Return the (X, Y) coordinate for the center point of the cell that contains the specified text.  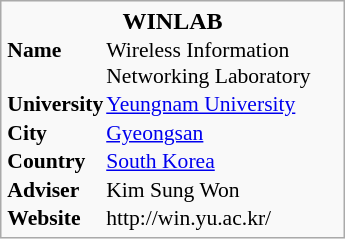
Wireless Information Networking Laboratory (222, 63)
South Korea (222, 161)
City (56, 132)
http://win.yu.ac.kr/ (222, 218)
Gyeongsan (222, 132)
Name (56, 63)
Website (56, 218)
University (56, 104)
Kim Sung Won (222, 189)
Country (56, 161)
Adviser (56, 189)
Yeungnam University (222, 104)
WINLAB (172, 21)
